Identify which cell holds the provided text, then report its [X, Y] central coordinate. 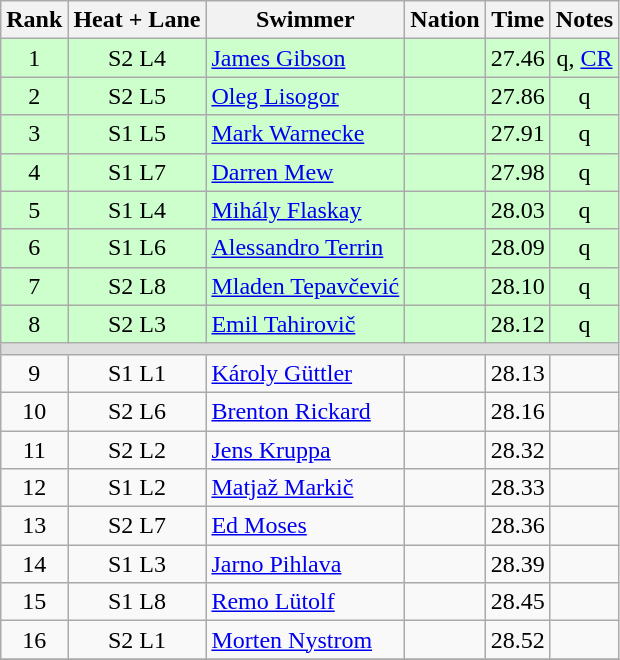
Darren Mew [306, 172]
S2 L2 [137, 449]
12 [34, 488]
28.03 [518, 210]
Jens Kruppa [306, 449]
28.36 [518, 526]
S2 L3 [137, 324]
27.86 [518, 96]
9 [34, 373]
q, CR [584, 58]
Jarno Pihlava [306, 564]
8 [34, 324]
S1 L2 [137, 488]
S2 L6 [137, 411]
Notes [584, 20]
Emil Tahirovič [306, 324]
S2 L1 [137, 640]
1 [34, 58]
27.98 [518, 172]
28.45 [518, 602]
27.91 [518, 134]
Mark Warnecke [306, 134]
S1 L8 [137, 602]
Ed Moses [306, 526]
5 [34, 210]
28.12 [518, 324]
Time [518, 20]
Matjaž Markič [306, 488]
Swimmer [306, 20]
28.10 [518, 286]
S2 L4 [137, 58]
15 [34, 602]
Rank [34, 20]
Nation [445, 20]
28.52 [518, 640]
S1 L3 [137, 564]
S1 L5 [137, 134]
S1 L7 [137, 172]
S2 L5 [137, 96]
28.09 [518, 248]
Brenton Rickard [306, 411]
Mladen Tepavčević [306, 286]
Remo Lütolf [306, 602]
Károly Güttler [306, 373]
2 [34, 96]
16 [34, 640]
28.32 [518, 449]
S1 L6 [137, 248]
11 [34, 449]
28.33 [518, 488]
28.39 [518, 564]
S2 L8 [137, 286]
Alessandro Terrin [306, 248]
28.16 [518, 411]
Morten Nystrom [306, 640]
28.13 [518, 373]
7 [34, 286]
Mihály Flaskay [306, 210]
S1 L1 [137, 373]
Oleg Lisogor [306, 96]
S2 L7 [137, 526]
27.46 [518, 58]
4 [34, 172]
6 [34, 248]
13 [34, 526]
10 [34, 411]
S1 L4 [137, 210]
14 [34, 564]
James Gibson [306, 58]
Heat + Lane [137, 20]
3 [34, 134]
